Return [x, y] of the center of cell containing provided text 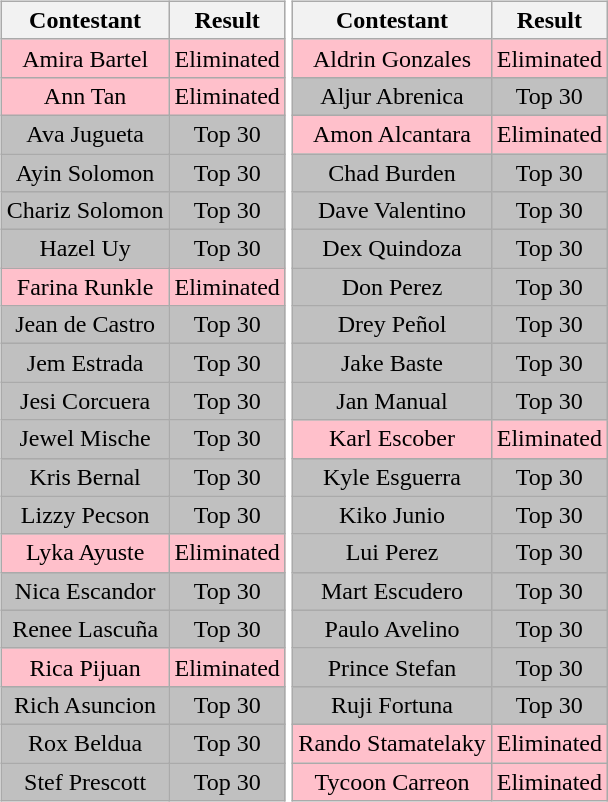
Ava Jugueta [85, 134]
Amon Alcantara [392, 134]
Jake Baste [392, 363]
Kris Bernal [85, 477]
Lui Perez [392, 553]
Ruji Fortuna [392, 705]
Kiko Junio [392, 515]
Kyle Esguerra [392, 477]
Aljur Abrenica [392, 96]
Aldrin Gonzales [392, 58]
Dave Valentino [392, 211]
Jem Estrada [85, 363]
Rox Beldua [85, 743]
Mart Escudero [392, 591]
Dex Quindoza [392, 249]
Ann Tan [85, 96]
Paulo Avelino [392, 629]
Karl Escober [392, 439]
Don Perez [392, 287]
Chariz Solomon [85, 211]
Lizzy Pecson [85, 515]
Renee Lascuña [85, 629]
Stef Prescott [85, 781]
Rich Asuncion [85, 705]
Rica Pijuan [85, 667]
Drey Peñol [392, 325]
Chad Burden [392, 173]
Amira Bartel [85, 58]
Nica Escandor [85, 591]
Lyka Ayuste [85, 553]
Jewel Mische [85, 439]
Prince Stefan [392, 667]
Tycoon Carreon [392, 781]
Jean de Castro [85, 325]
Jan Manual [392, 401]
Ayin Solomon [85, 173]
Farina Runkle [85, 287]
Rando Stamatelaky [392, 743]
Hazel Uy [85, 249]
Jesi Corcuera [85, 401]
